Output the [X, Y] coordinate of the center of the cell containing the given text.  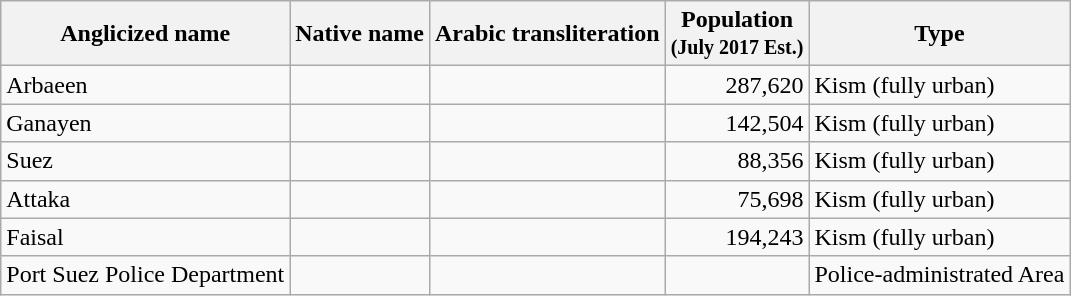
Suez [146, 161]
Type [940, 34]
Faisal [146, 237]
Native name [360, 34]
88,356 [737, 161]
Attaka [146, 199]
Port Suez Police Department [146, 275]
75,698 [737, 199]
287,620 [737, 85]
142,504 [737, 123]
194,243 [737, 237]
Population(July 2017 Est.) [737, 34]
Anglicized name [146, 34]
Arbaeen [146, 85]
Arabic transliteration [547, 34]
Police-administrated Area [940, 275]
Ganayen [146, 123]
